Detect which cell encompasses the target text, then output its (x, y) center coordinate. 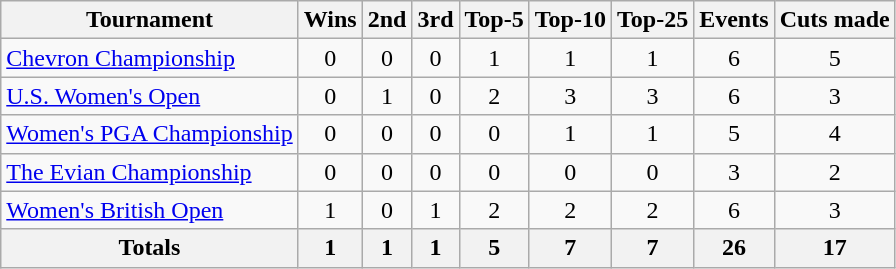
Chevron Championship (150, 58)
Top-25 (652, 20)
Top-5 (494, 20)
Tournament (150, 20)
Women's PGA Championship (150, 134)
3rd (436, 20)
Totals (150, 248)
Top-10 (570, 20)
Events (734, 20)
Women's British Open (150, 210)
2nd (387, 20)
Wins (330, 20)
The Evian Championship (150, 172)
U.S. Women's Open (150, 96)
Cuts made (834, 20)
4 (834, 134)
17 (834, 248)
26 (734, 248)
